Determine the [X, Y] coordinate at the center of the cell enclosing the given text.  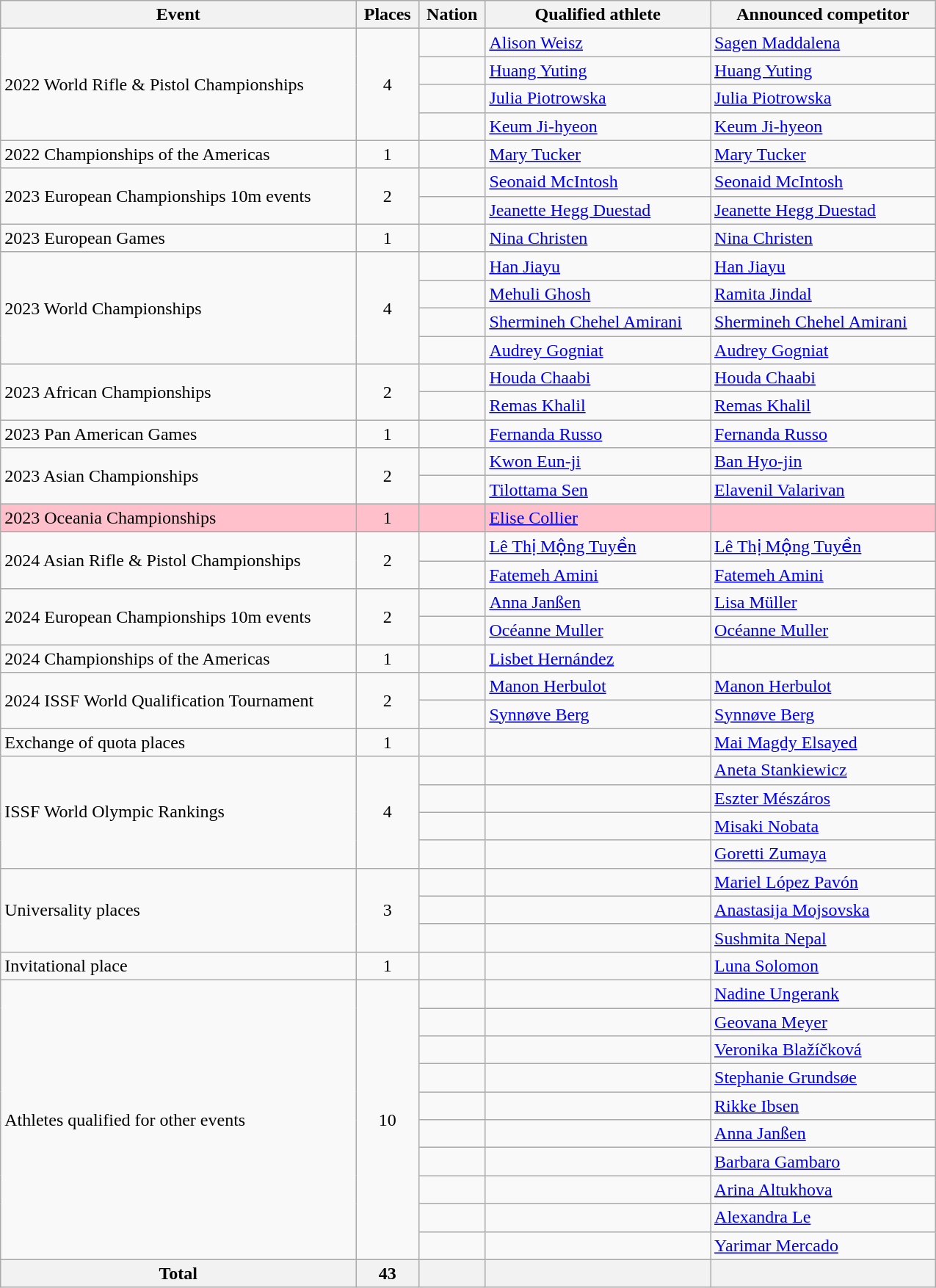
Veronika Blažíčková [824, 1050]
Sushmita Nepal [824, 938]
Ban Hyo-jin [824, 462]
2022 World Rifle & Pistol Championships [178, 84]
Lisa Müller [824, 603]
2024 Championships of the Americas [178, 659]
Geovana Meyer [824, 1021]
2024 ISSF World Qualification Tournament [178, 701]
Mehuli Ghosh [598, 294]
Event [178, 15]
2024 Asian Rifle & Pistol Championships [178, 560]
Lisbet Hernández [598, 659]
2023 Pan American Games [178, 434]
Barbara Gambaro [824, 1162]
Rikke Ibsen [824, 1106]
Misaki Nobata [824, 826]
Nation [452, 15]
ISSF World Olympic Rankings [178, 812]
Aneta Stankiewicz [824, 770]
43 [388, 1273]
2022 Championships of the Americas [178, 154]
Stephanie Grundsøe [824, 1078]
Alison Weisz [598, 43]
2024 European Championships 10m events [178, 617]
Announced competitor [824, 15]
Athletes qualified for other events [178, 1119]
3 [388, 910]
Luna Solomon [824, 966]
Elise Collier [598, 518]
Invitational place [178, 966]
Ramita Jindal [824, 294]
Yarimar Mercado [824, 1245]
2023 African Championships [178, 392]
Exchange of quota places [178, 742]
Arina Altukhova [824, 1190]
Total [178, 1273]
Elavenil Valarivan [824, 490]
2023 European Games [178, 238]
Tilottama Sen [598, 490]
Mariel López Pavón [824, 882]
Qualified athlete [598, 15]
10 [388, 1119]
Nadine Ungerank [824, 994]
Alexandra Le [824, 1218]
Goretti Zumaya [824, 854]
Eszter Mészáros [824, 798]
2023 World Championships [178, 308]
2023 European Championships 10m events [178, 196]
2023 Asian Championships [178, 476]
2023 Oceania Championships [178, 518]
Universality places [178, 910]
Mai Magdy Elsayed [824, 742]
Anastasija Mojsovska [824, 910]
Sagen Maddalena [824, 43]
Kwon Eun-ji [598, 462]
Places [388, 15]
